Locate the cell with the specified text and output its [x, y] center coordinate. 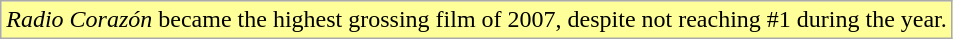
Radio Corazón became the highest grossing film of 2007, despite not reaching #1 during the year. [477, 20]
